Extract the [x, y] coordinate from the center of the cell holding the provided text.  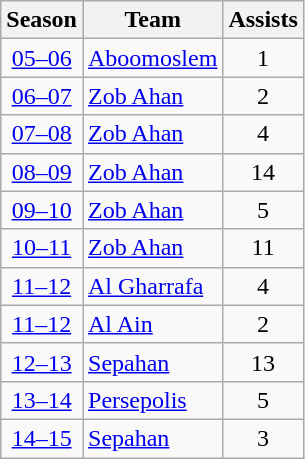
Team [152, 20]
11 [263, 248]
Season [42, 20]
08–09 [42, 172]
12–13 [42, 362]
14 [263, 172]
Aboomoslem [152, 58]
1 [263, 58]
13 [263, 362]
14–15 [42, 438]
05–06 [42, 58]
Persepolis [152, 400]
Al Ain [152, 324]
07–08 [42, 134]
09–10 [42, 210]
10–11 [42, 248]
13–14 [42, 400]
3 [263, 438]
06–07 [42, 96]
Al Gharrafa [152, 286]
Assists [263, 20]
